Capture the cell that displays the provided text and extract its [x, y] central coordinate. 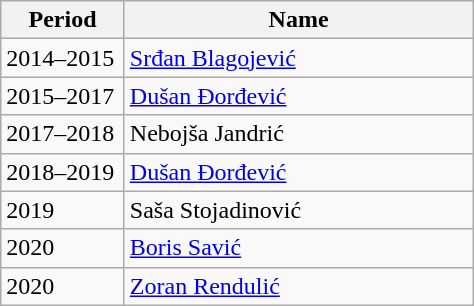
Nebojša Jandrić [298, 134]
2019 [63, 210]
Zoran Rendulić [298, 286]
2017–2018 [63, 134]
Srđan Blagojević [298, 58]
Saša Stojadinović [298, 210]
Period [63, 20]
2018–2019 [63, 172]
2015–2017 [63, 96]
2014–2015 [63, 58]
Name [298, 20]
Boris Savić [298, 248]
